Find where the given text appears and provide that cell's center as [x, y] coordinate. 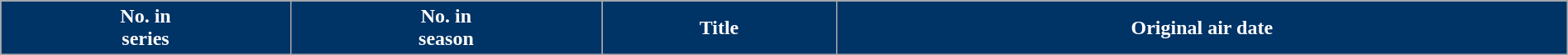
Original air date [1202, 28]
No. in series [146, 28]
Title [719, 28]
No. in season [446, 28]
